Identify which cell holds the provided text, then report its [X, Y] central coordinate. 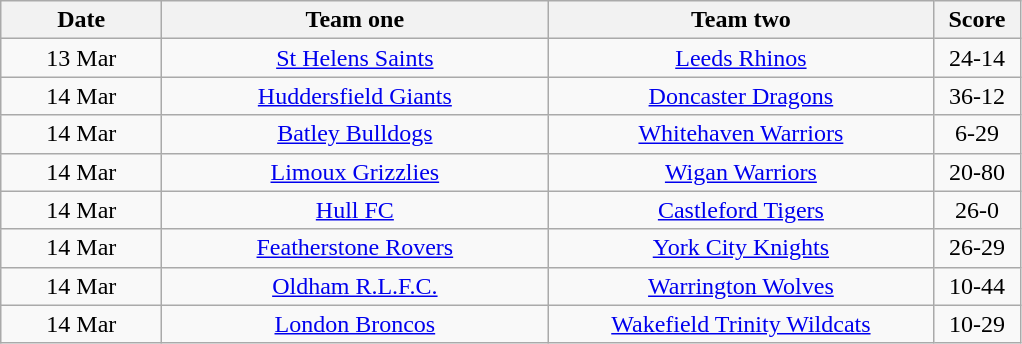
Featherstone Rovers [355, 248]
Limoux Grizzlies [355, 172]
Huddersfield Giants [355, 96]
Score [977, 20]
Hull FC [355, 210]
Warrington Wolves [741, 286]
St Helens Saints [355, 58]
Castleford Tigers [741, 210]
36-12 [977, 96]
20-80 [977, 172]
Oldham R.L.F.C. [355, 286]
10-29 [977, 324]
13 Mar [82, 58]
Wigan Warriors [741, 172]
London Broncos [355, 324]
Leeds Rhinos [741, 58]
26-0 [977, 210]
26-29 [977, 248]
24-14 [977, 58]
6-29 [977, 134]
Batley Bulldogs [355, 134]
York City Knights [741, 248]
Whitehaven Warriors [741, 134]
Team one [355, 20]
Date [82, 20]
Team two [741, 20]
10-44 [977, 286]
Doncaster Dragons [741, 96]
Wakefield Trinity Wildcats [741, 324]
